Return the [x, y] coordinate for the center point of the cell that contains the specified text.  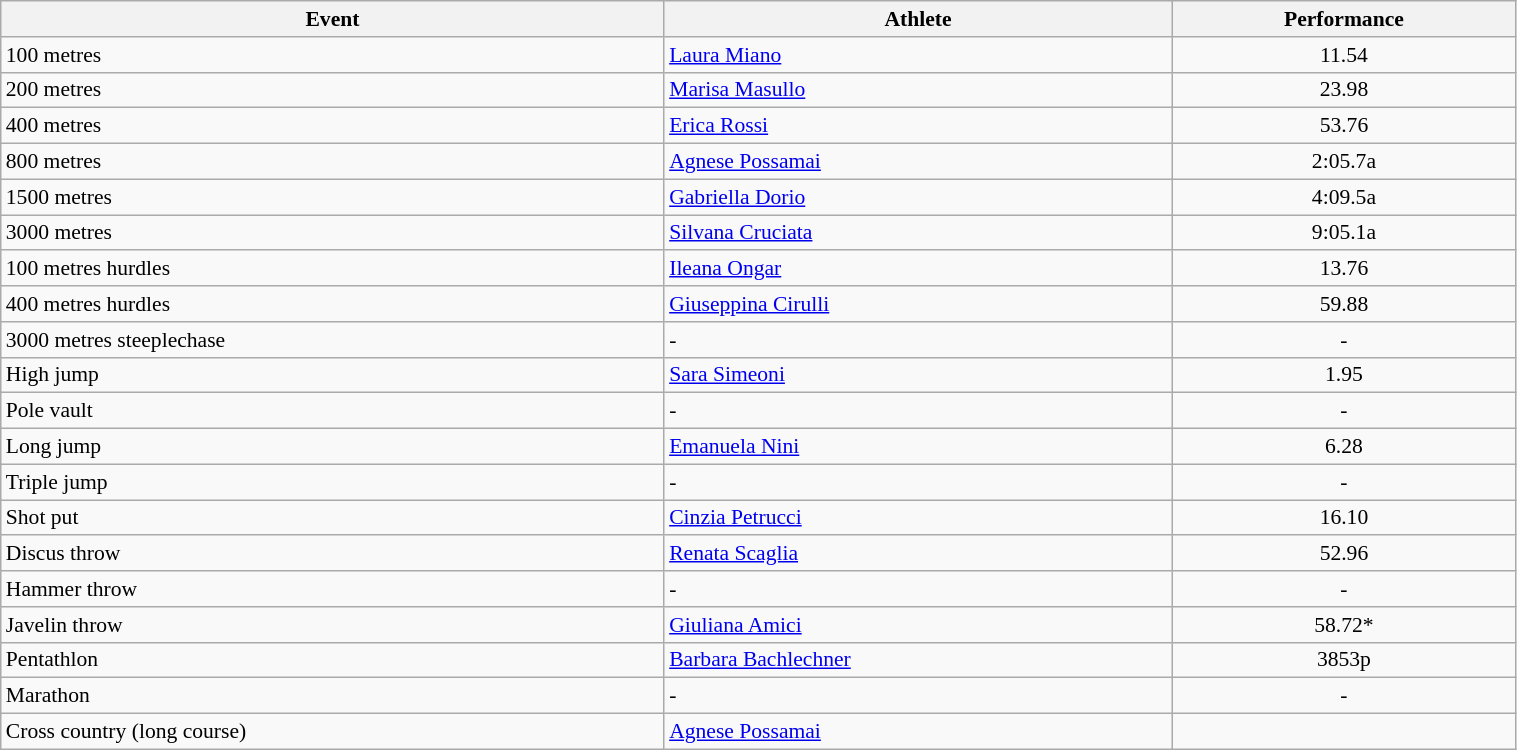
Giuseppina Cirulli [918, 304]
3000 metres [332, 233]
Laura Miano [918, 55]
Marisa Masullo [918, 90]
Triple jump [332, 482]
Sara Simeoni [918, 375]
3000 metres steeplechase [332, 340]
16.10 [1344, 518]
Performance [1344, 19]
23.98 [1344, 90]
800 metres [332, 162]
Silvana Cruciata [918, 233]
Hammer throw [332, 589]
1500 metres [332, 197]
2:05.7a [1344, 162]
Pole vault [332, 411]
3853p [1344, 660]
High jump [332, 375]
Athlete [918, 19]
53.76 [1344, 126]
400 metres [332, 126]
13.76 [1344, 269]
Long jump [332, 447]
Emanuela Nini [918, 447]
Gabriella Dorio [918, 197]
Cross country (long course) [332, 732]
Shot put [332, 518]
Erica Rossi [918, 126]
Pentathlon [332, 660]
Cinzia Petrucci [918, 518]
Javelin throw [332, 625]
Marathon [332, 696]
Giuliana Amici [918, 625]
Discus throw [332, 554]
58.72* [1344, 625]
52.96 [1344, 554]
100 metres [332, 55]
1.95 [1344, 375]
Ileana Ongar [918, 269]
400 metres hurdles [332, 304]
59.88 [1344, 304]
Renata Scaglia [918, 554]
6.28 [1344, 447]
Barbara Bachlechner [918, 660]
100 metres hurdles [332, 269]
11.54 [1344, 55]
4:09.5a [1344, 197]
200 metres [332, 90]
Event [332, 19]
9:05.1a [1344, 233]
